Locate the cell with the specified text and output its [x, y] center coordinate. 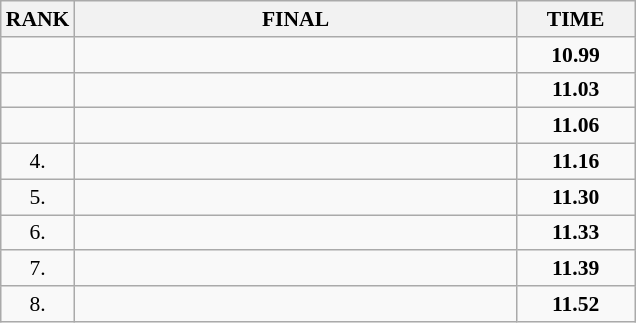
FINAL [295, 19]
RANK [38, 19]
11.52 [576, 304]
11.03 [576, 90]
11.33 [576, 233]
6. [38, 233]
7. [38, 269]
11.30 [576, 197]
11.06 [576, 126]
11.39 [576, 269]
5. [38, 197]
11.16 [576, 162]
8. [38, 304]
10.99 [576, 55]
4. [38, 162]
TIME [576, 19]
